Extract the [X, Y] coordinate from the center of the cell holding the provided text.  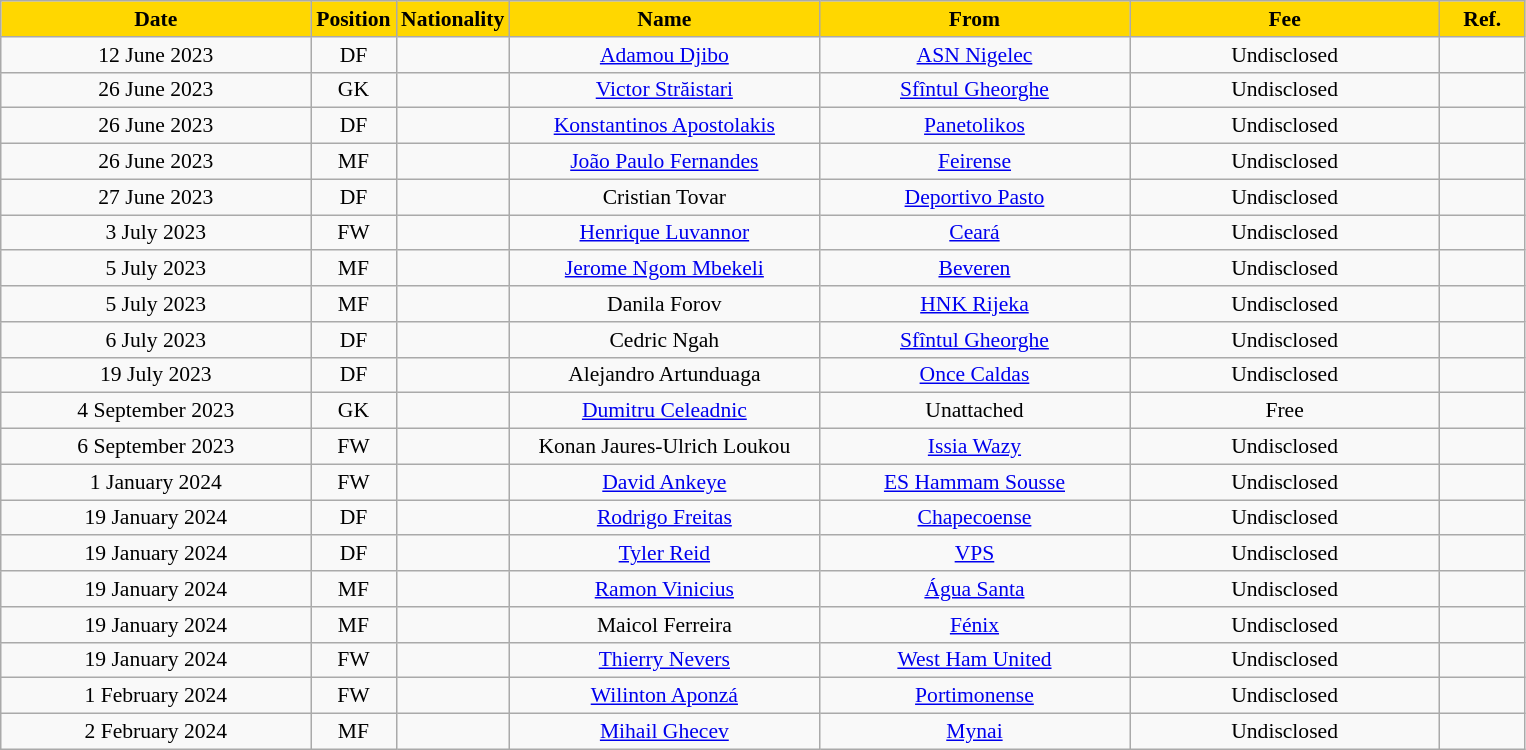
Wilinton Aponzá [664, 696]
2 February 2024 [156, 732]
27 June 2023 [156, 197]
1 January 2024 [156, 482]
Maicol Ferreira [664, 625]
Name [664, 19]
Danila Forov [664, 304]
Position [354, 19]
VPS [974, 554]
Cristian Tovar [664, 197]
Alejandro Artunduaga [664, 375]
6 September 2023 [156, 447]
Ceará [974, 233]
Cedric Ngah [664, 340]
Ref. [1482, 19]
Jerome Ngom Mbekeli [664, 269]
Nationality [452, 19]
Date [156, 19]
Feirense [974, 162]
From [974, 19]
Ramon Vinicius [664, 589]
Fénix [974, 625]
Beveren [974, 269]
Mynai [974, 732]
Issia Wazy [974, 447]
12 June 2023 [156, 55]
Victor Străistari [664, 90]
David Ankeye [664, 482]
ASN Nigelec [974, 55]
3 July 2023 [156, 233]
Mihail Ghecev [664, 732]
4 September 2023 [156, 411]
Konan Jaures-Ulrich Loukou [664, 447]
Dumitru Celeadnic [664, 411]
Rodrigo Freitas [664, 518]
João Paulo Fernandes [664, 162]
19 July 2023 [156, 375]
1 February 2024 [156, 696]
West Ham United [974, 660]
HNK Rijeka [974, 304]
Tyler Reid [664, 554]
ES Hammam Sousse [974, 482]
6 July 2023 [156, 340]
Panetolikos [974, 126]
Henrique Luvannor [664, 233]
Chapecoense [974, 518]
Konstantinos Apostolakis [664, 126]
Adamou Djibo [664, 55]
Fee [1285, 19]
Free [1285, 411]
Água Santa [974, 589]
Deportivo Pasto [974, 197]
Portimonense [974, 696]
Once Caldas [974, 375]
Unattached [974, 411]
Thierry Nevers [664, 660]
